Provide the (x, y) coordinate of the cell's center where the given text is located.  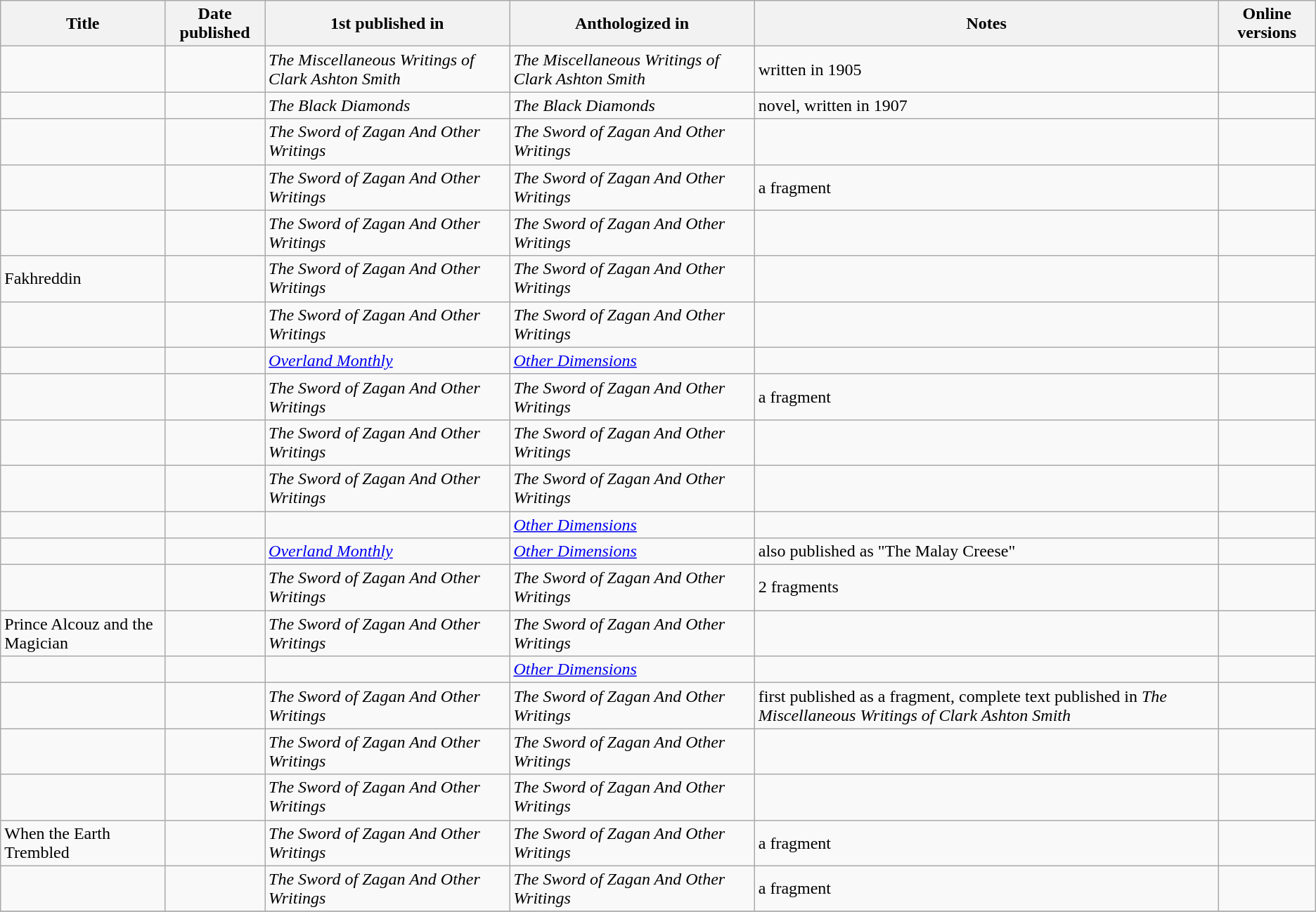
Title (83, 24)
Date published (215, 24)
first published as a fragment, complete text published in The Miscellaneous Writings of Clark Ashton Smith (986, 705)
1st published in (387, 24)
Online versions (1267, 24)
novel, written in 1907 (986, 105)
Anthologized in (632, 24)
When the Earth Trembled (83, 843)
Notes (986, 24)
also published as "The Malay Creese" (986, 552)
Fakhreddin (83, 278)
2 fragments (986, 587)
Prince Alcouz and the Magician (83, 634)
written in 1905 (986, 69)
